Return [X, Y] of the center of cell containing provided text 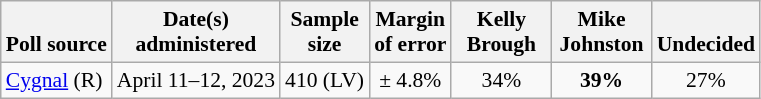
Undecided [706, 32]
KellyBrough [501, 32]
Samplesize [324, 32]
Marginof error [410, 32]
Date(s)administered [196, 32]
± 4.8% [410, 80]
MikeJohnston [601, 32]
Poll source [56, 32]
April 11–12, 2023 [196, 80]
Cygnal (R) [56, 80]
410 (LV) [324, 80]
27% [706, 80]
39% [601, 80]
34% [501, 80]
